Scan for the cell matching the given text and deliver its [x, y] coordinate at center. 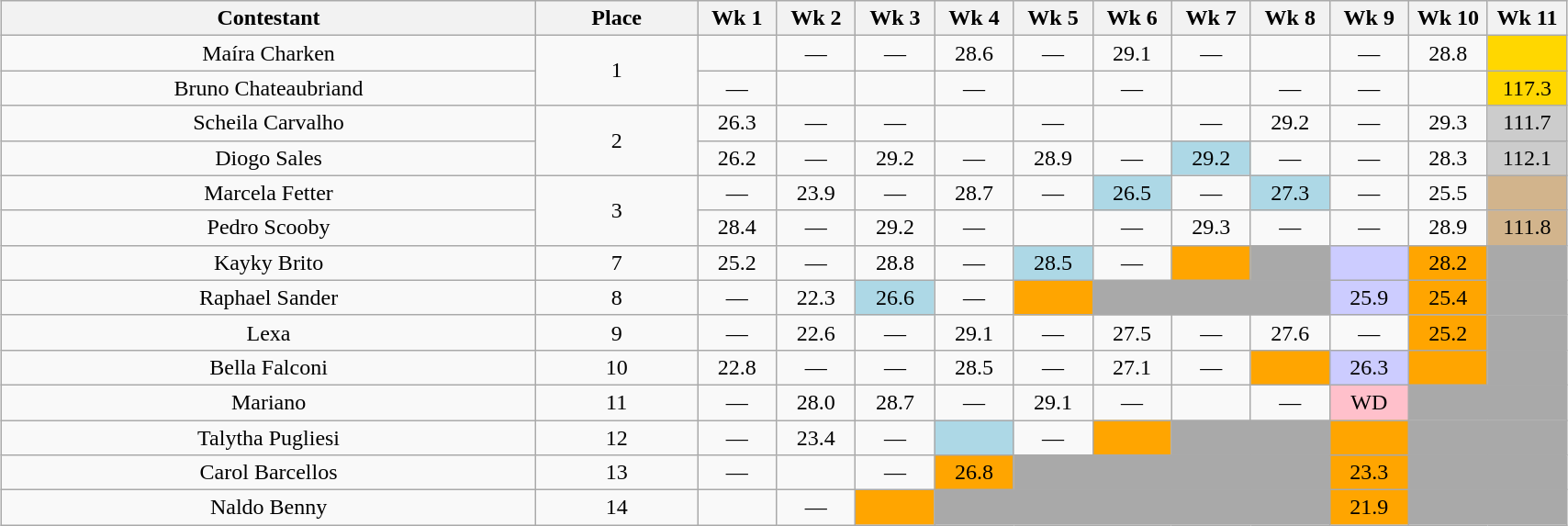
Wk 10 [1448, 18]
23.3 [1369, 473]
117.3 [1527, 88]
Bella Falconi [269, 367]
28.2 [1448, 263]
10 [617, 367]
7 [617, 263]
9 [617, 332]
Diogo Sales [269, 158]
Wk 2 [816, 18]
27.3 [1290, 193]
Wk 8 [1290, 18]
Carol Barcellos [269, 473]
Pedro Scooby [269, 228]
27.5 [1132, 332]
Mariano [269, 402]
Naldo Benny [269, 508]
Wk 5 [1053, 18]
Place [617, 18]
Bruno Chateaubriand [269, 88]
14 [617, 508]
27.1 [1132, 367]
Maíra Charken [269, 53]
Wk 3 [895, 18]
Wk 1 [737, 18]
26.2 [737, 158]
25.4 [1448, 297]
28.4 [737, 228]
3 [617, 210]
28.6 [974, 53]
Wk 4 [974, 18]
Raphael Sander [269, 297]
111.8 [1527, 228]
26.8 [974, 473]
1 [617, 71]
23.4 [816, 438]
8 [617, 297]
13 [617, 473]
Wk 11 [1527, 18]
26.6 [895, 297]
25.9 [1369, 297]
Wk 7 [1211, 18]
2 [617, 140]
Lexa [269, 332]
27.6 [1290, 332]
Contestant [269, 18]
22.8 [737, 367]
Wk 9 [1369, 18]
21.9 [1369, 508]
Talytha Pugliesi [269, 438]
28.0 [816, 402]
26.5 [1132, 193]
111.7 [1527, 123]
Wk 6 [1132, 18]
Kayky Brito [269, 263]
23.9 [816, 193]
28.3 [1448, 158]
22.3 [816, 297]
25.5 [1448, 193]
112.1 [1527, 158]
22.6 [816, 332]
WD [1369, 402]
12 [617, 438]
11 [617, 402]
Marcela Fetter [269, 193]
Scheila Carvalho [269, 123]
